Capture the cell that displays the provided text and extract its [X, Y] central coordinate. 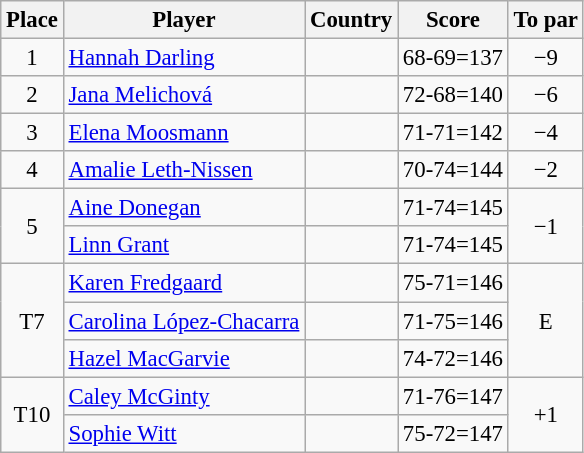
T10 [32, 414]
Amalie Leth-Nissen [184, 170]
Player [184, 20]
Elena Moosmann [184, 133]
−1 [546, 226]
T7 [32, 320]
4 [32, 170]
Aine Donegan [184, 208]
72-68=140 [454, 95]
−4 [546, 133]
Score [454, 20]
71-75=146 [454, 321]
Country [352, 20]
Carolina López-Chacarra [184, 321]
5 [32, 226]
71-76=147 [454, 396]
−2 [546, 170]
To par [546, 20]
Jana Melichová [184, 95]
Karen Fredgaard [184, 283]
2 [32, 95]
−6 [546, 95]
3 [32, 133]
Hannah Darling [184, 58]
E [546, 320]
71-71=142 [454, 133]
Sophie Witt [184, 433]
74-72=146 [454, 358]
Caley McGinty [184, 396]
75-71=146 [454, 283]
75-72=147 [454, 433]
+1 [546, 414]
−9 [546, 58]
1 [32, 58]
Hazel MacGarvie [184, 358]
Place [32, 20]
68-69=137 [454, 58]
Linn Grant [184, 245]
70-74=144 [454, 170]
